For the text-containing cell, return its midpoint in [X, Y] coordinate format. 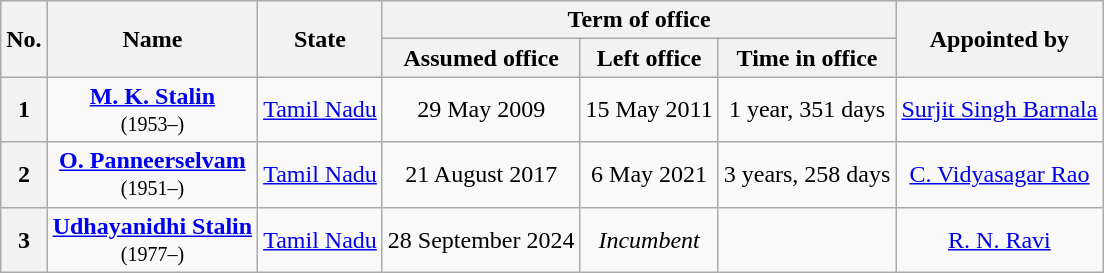
Surjit Singh Barnala [1000, 110]
Incumbent [649, 240]
29 May 2009 [481, 110]
State [320, 39]
Time in office [807, 58]
15 May 2011 [649, 110]
3 years, 258 days [807, 174]
3 [24, 240]
C. Vidyasagar Rao [1000, 174]
1 year, 351 days [807, 110]
R. N. Ravi [1000, 240]
Left office [649, 58]
1 [24, 110]
Term of office [639, 20]
2 [24, 174]
Appointed by [1000, 39]
O. Panneerselvam(1951–) [152, 174]
28 September 2024 [481, 240]
Udhayanidhi Stalin(1977–) [152, 240]
21 August 2017 [481, 174]
M. K. Stalin(1953–) [152, 110]
No. [24, 39]
Assumed office [481, 58]
6 May 2021 [649, 174]
Name [152, 39]
